Extract the (X, Y) coordinate from the center of the cell holding the provided text.  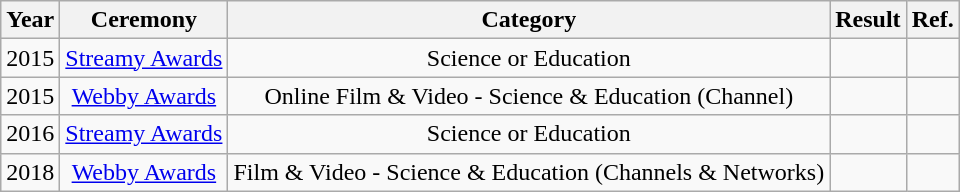
Film & Video - Science & Education (Channels & Networks) (529, 172)
Ref. (932, 20)
Online Film & Video - Science & Education (Channel) (529, 96)
Ceremony (144, 20)
Result (868, 20)
Year (30, 20)
2016 (30, 134)
2018 (30, 172)
Category (529, 20)
